Locate the cell with the specified text and output its [X, Y] center coordinate. 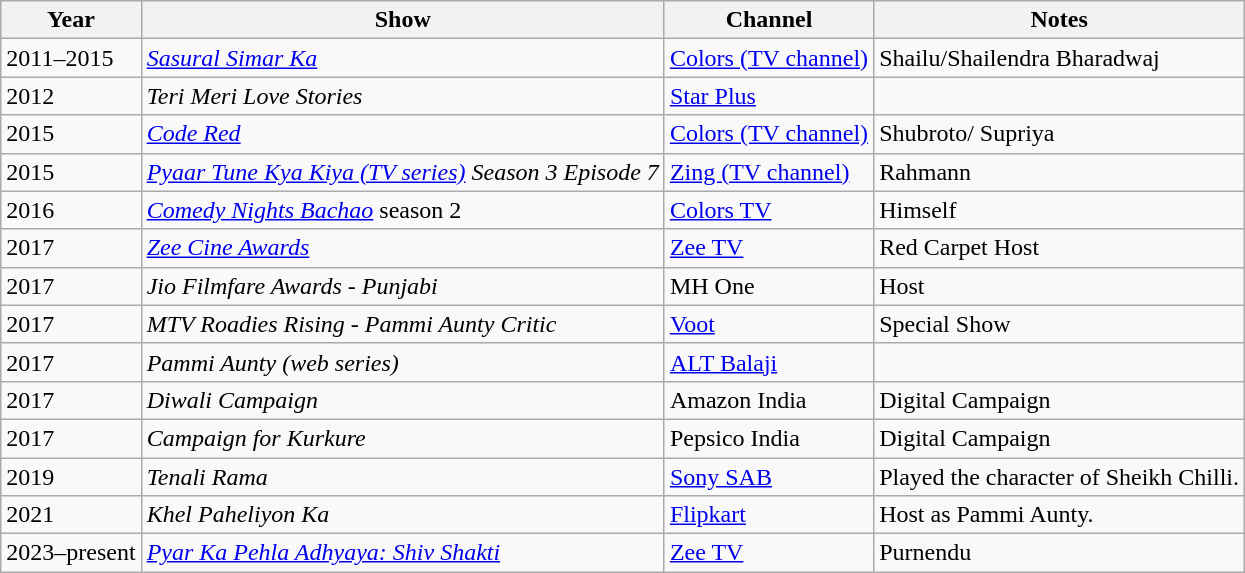
Pammi Aunty (web series) [402, 362]
2011–2015 [71, 58]
Channel [768, 20]
Special Show [1060, 324]
Zing (TV channel) [768, 172]
Amazon India [768, 400]
Notes [1060, 20]
Purnendu [1060, 553]
Jio Filmfare Awards - Punjabi [402, 286]
MTV Roadies Rising - Pammi Aunty Critic [402, 324]
2021 [71, 515]
Diwali Campaign [402, 400]
Campaign for Kurkure [402, 438]
Himself [1060, 210]
Pyaar Tune Kya Kiya (TV series) Season 3 Episode 7 [402, 172]
Code Red [402, 134]
2023–present [71, 553]
2016 [71, 210]
Star Plus [768, 96]
Played the character of Sheikh Chilli. [1060, 477]
Rahmann [1060, 172]
ALT Balaji [768, 362]
2012 [71, 96]
Voot [768, 324]
Pyar Ka Pehla Adhyaya: Shiv Shakti [402, 553]
Sasural Simar Ka [402, 58]
MH One [768, 286]
Host [1060, 286]
Show [402, 20]
Zee Cine Awards [402, 248]
Khel Paheliyon Ka [402, 515]
Teri Meri Love Stories [402, 96]
Red Carpet Host [1060, 248]
Comedy Nights Bachao season 2 [402, 210]
Host as Pammi Aunty. [1060, 515]
Tenali Rama [402, 477]
2019 [71, 477]
Colors TV [768, 210]
Pepsico India [768, 438]
Shailu/Shailendra Bharadwaj [1060, 58]
Sony SAB [768, 477]
Year [71, 20]
Shubroto/ Supriya [1060, 134]
Flipkart [768, 515]
